Pinpoint the cell where the given text exists, returning its [X, Y] midpoint coordinate. 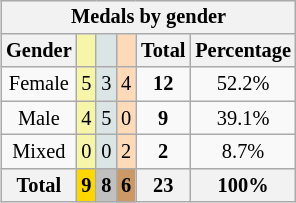
Male [38, 118]
23 [163, 185]
52.2% [243, 84]
Gender [38, 51]
12 [163, 84]
3 [106, 84]
6 [126, 185]
8.7% [243, 152]
Mixed [38, 152]
39.1% [243, 118]
Percentage [243, 51]
8 [106, 185]
Female [38, 84]
100% [243, 185]
Medals by gender [148, 17]
